Return (X, Y) of the center of cell containing provided text 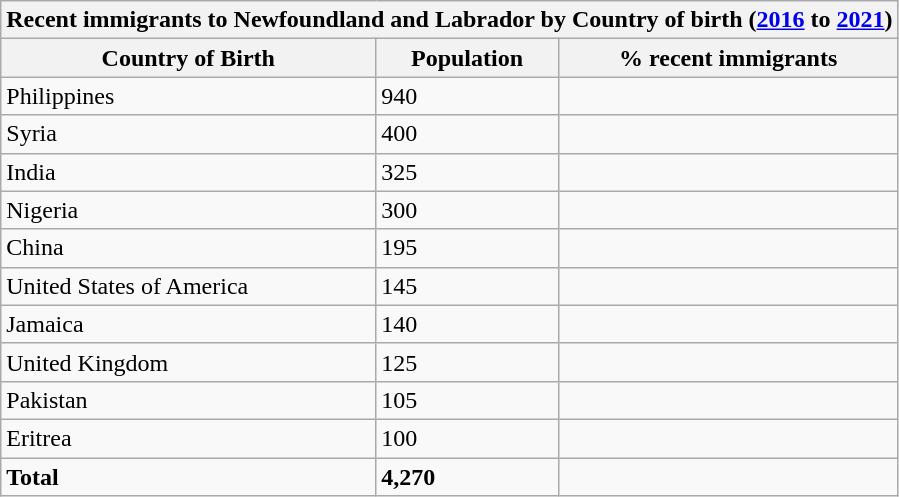
Syria (188, 134)
% recent immigrants (728, 58)
940 (467, 96)
Population (467, 58)
United States of America (188, 286)
125 (467, 362)
4,270 (467, 477)
Philippines (188, 96)
Pakistan (188, 400)
325 (467, 172)
Country of Birth (188, 58)
China (188, 248)
100 (467, 438)
Total (188, 477)
India (188, 172)
300 (467, 210)
195 (467, 248)
400 (467, 134)
Nigeria (188, 210)
United Kingdom (188, 362)
140 (467, 324)
Jamaica (188, 324)
145 (467, 286)
Eritrea (188, 438)
Recent immigrants to Newfoundland and Labrador by Country of birth (2016 to 2021) (450, 20)
105 (467, 400)
